Output the [X, Y] coordinate of the center of the cell containing the given text.  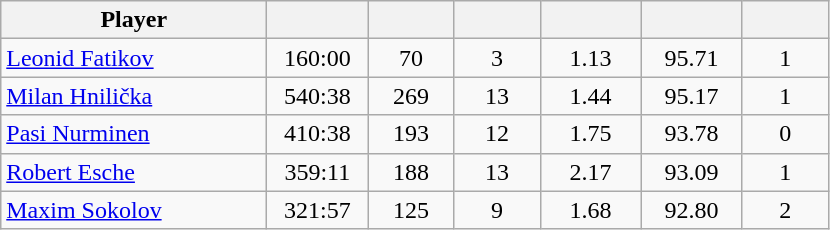
70 [411, 58]
Pasi Nurminen [134, 134]
95.17 [692, 96]
2.17 [590, 172]
2 [785, 210]
Robert Esche [134, 172]
359:11 [318, 172]
Leonid Fatikov [134, 58]
321:57 [318, 210]
1.68 [590, 210]
Milan Hnilička [134, 96]
269 [411, 96]
0 [785, 134]
12 [497, 134]
1.75 [590, 134]
188 [411, 172]
92.80 [692, 210]
540:38 [318, 96]
160:00 [318, 58]
93.09 [692, 172]
95.71 [692, 58]
3 [497, 58]
93.78 [692, 134]
1.13 [590, 58]
1.44 [590, 96]
9 [497, 210]
Maxim Sokolov [134, 210]
410:38 [318, 134]
125 [411, 210]
Player [134, 20]
193 [411, 134]
